Capture the cell that displays the provided text and extract its (X, Y) central coordinate. 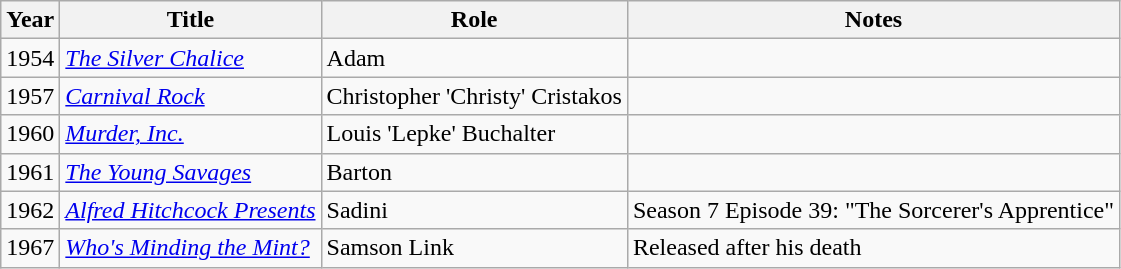
Year (30, 20)
1967 (30, 248)
Carnival Rock (190, 96)
Samson Link (474, 248)
Notes (873, 20)
Alfred Hitchcock Presents (190, 210)
Louis 'Lepke' Buchalter (474, 134)
Barton (474, 172)
1961 (30, 172)
The Young Savages (190, 172)
Title (190, 20)
Sadini (474, 210)
Christopher 'Christy' Cristakos (474, 96)
Role (474, 20)
The Silver Chalice (190, 58)
1962 (30, 210)
1960 (30, 134)
Who's Minding the Mint? (190, 248)
Adam (474, 58)
Released after his death (873, 248)
1957 (30, 96)
Season 7 Episode 39: "The Sorcerer's Apprentice" (873, 210)
1954 (30, 58)
Murder, Inc. (190, 134)
